Return [X, Y] of the center of cell containing provided text 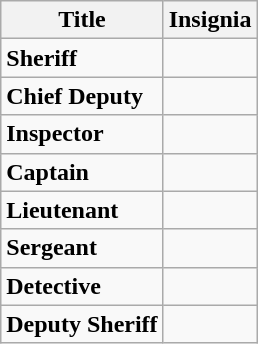
Title [82, 20]
Insignia [210, 20]
Chief Deputy [82, 96]
Lieutenant [82, 210]
Sheriff [82, 58]
Sergeant [82, 248]
Deputy Sheriff [82, 324]
Detective [82, 286]
Inspector [82, 134]
Captain [82, 172]
